For the text-containing cell, return its midpoint in [X, Y] coordinate format. 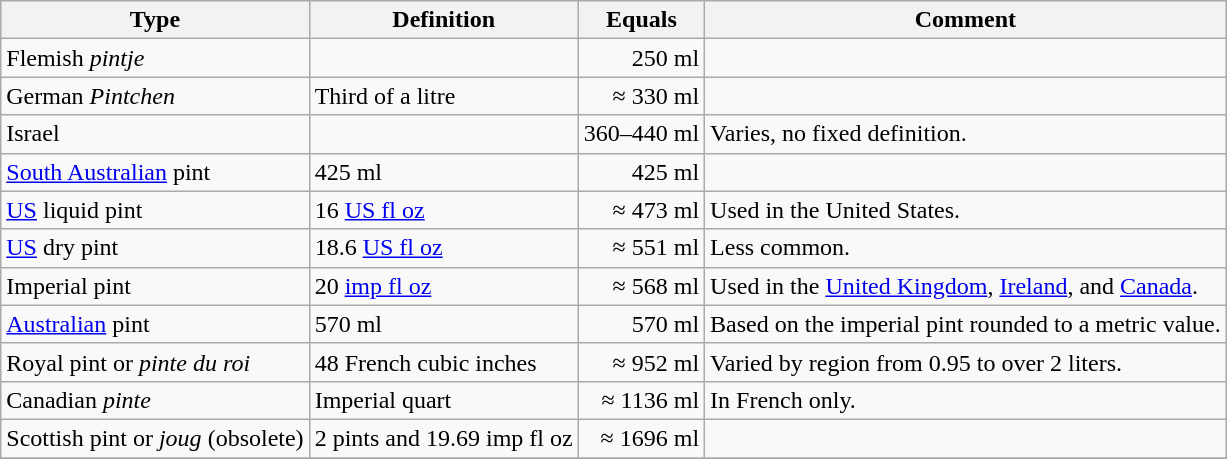
Imperial pint [155, 286]
Varied by region from 0.95 to over 2 liters. [966, 362]
US dry pint [155, 248]
48 French cubic inches [444, 362]
Comment [966, 20]
Used in the United States. [966, 210]
Type [155, 20]
Equals [641, 20]
Less common. [966, 248]
≈ 1136 ml [641, 400]
Australian pint [155, 324]
20 imp fl oz [444, 286]
2 pints and 19.69 imp fl oz [444, 438]
≈ 568 ml [641, 286]
≈ 952 ml [641, 362]
Varies, no fixed definition. [966, 134]
Based on the imperial pint rounded to a metric value. [966, 324]
≈ 1696 ml [641, 438]
16 US fl oz [444, 210]
Used in the United Kingdom, Ireland, and Canada. [966, 286]
≈ 473 ml [641, 210]
250 ml [641, 58]
In French only. [966, 400]
18.6 US fl oz [444, 248]
Imperial quart [444, 400]
Scottish pint or joug (obsolete) [155, 438]
German Pintchen [155, 96]
US liquid pint [155, 210]
Royal pint or pinte du roi [155, 362]
Canadian pinte [155, 400]
Flemish pintje [155, 58]
Israel [155, 134]
South Australian pint [155, 172]
Definition [444, 20]
360–440 ml [641, 134]
Third of a litre [444, 96]
≈ 330 ml [641, 96]
≈ 551 ml [641, 248]
